Scan for the cell matching the given text and deliver its [x, y] coordinate at center. 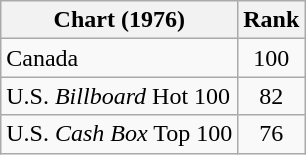
Rank [272, 20]
100 [272, 58]
76 [272, 134]
U.S. Billboard Hot 100 [120, 96]
Canada [120, 58]
82 [272, 96]
Chart (1976) [120, 20]
U.S. Cash Box Top 100 [120, 134]
